Capture the cell that displays the provided text and extract its (X, Y) central coordinate. 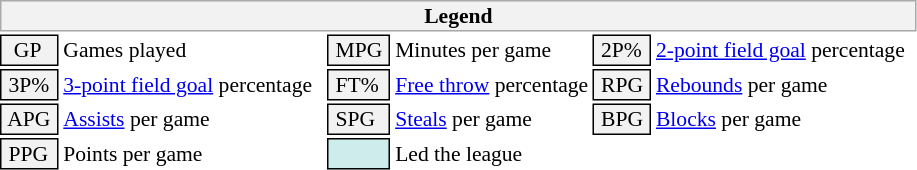
Points per game (193, 154)
SPG (359, 120)
Assists per game (193, 120)
Blocks per game (785, 120)
Legend (458, 16)
MPG (359, 50)
3P% (30, 85)
Free throw percentage (492, 85)
2-point field goal percentage (785, 50)
Minutes per game (492, 50)
Games played (193, 50)
PPG (30, 154)
3-point field goal percentage (193, 85)
2P% (622, 50)
Steals per game (492, 120)
GP (30, 50)
RPG (622, 85)
Rebounds per game (785, 85)
APG (30, 120)
Led the league (492, 154)
BPG (622, 120)
FT% (359, 85)
